Provide the [X, Y] coordinate of the cell's center where the given text is located.  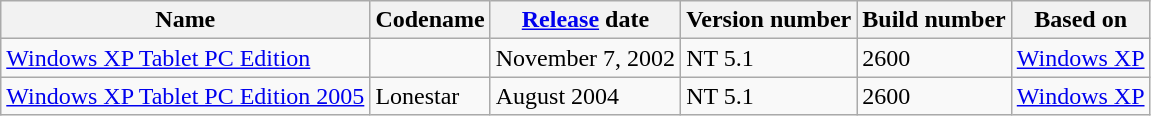
August 2004 [585, 96]
Version number [769, 20]
Codename [430, 20]
Build number [934, 20]
Name [186, 20]
November 7, 2002 [585, 58]
Windows XP Tablet PC Edition [186, 58]
Windows XP Tablet PC Edition 2005 [186, 96]
Lonestar [430, 96]
Based on [1080, 20]
Release date [585, 20]
